For the text-containing cell, return its midpoint in [x, y] coordinate format. 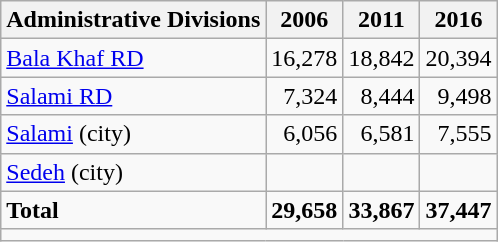
8,444 [382, 96]
Salami RD [134, 96]
2016 [458, 20]
Total [134, 210]
37,447 [458, 210]
7,555 [458, 134]
Administrative Divisions [134, 20]
16,278 [304, 58]
29,658 [304, 210]
18,842 [382, 58]
2006 [304, 20]
Salami (city) [134, 134]
20,394 [458, 58]
Bala Khaf RD [134, 58]
Sedeh (city) [134, 172]
6,581 [382, 134]
2011 [382, 20]
6,056 [304, 134]
7,324 [304, 96]
9,498 [458, 96]
33,867 [382, 210]
